Detect which cell encompasses the target text, then output its (X, Y) center coordinate. 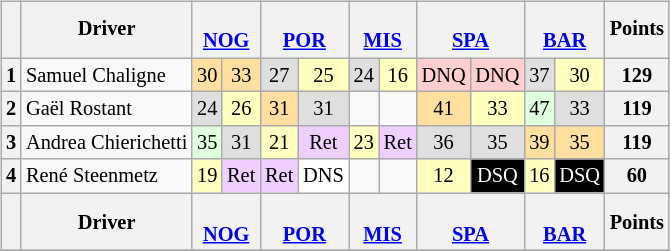
Gaël Rostant (106, 109)
12 (444, 176)
Andrea Chierichetti (106, 143)
47 (539, 109)
129 (637, 75)
19 (207, 176)
2 (11, 109)
Samuel Chaligne (106, 75)
37 (539, 75)
26 (241, 109)
3 (11, 143)
41 (444, 109)
1 (11, 75)
39 (539, 143)
23 (364, 143)
27 (279, 75)
DNS (323, 176)
21 (279, 143)
25 (323, 75)
36 (444, 143)
4 (11, 176)
René Steenmetz (106, 176)
60 (637, 176)
